Identify which cell holds the provided text, then report its (X, Y) central coordinate. 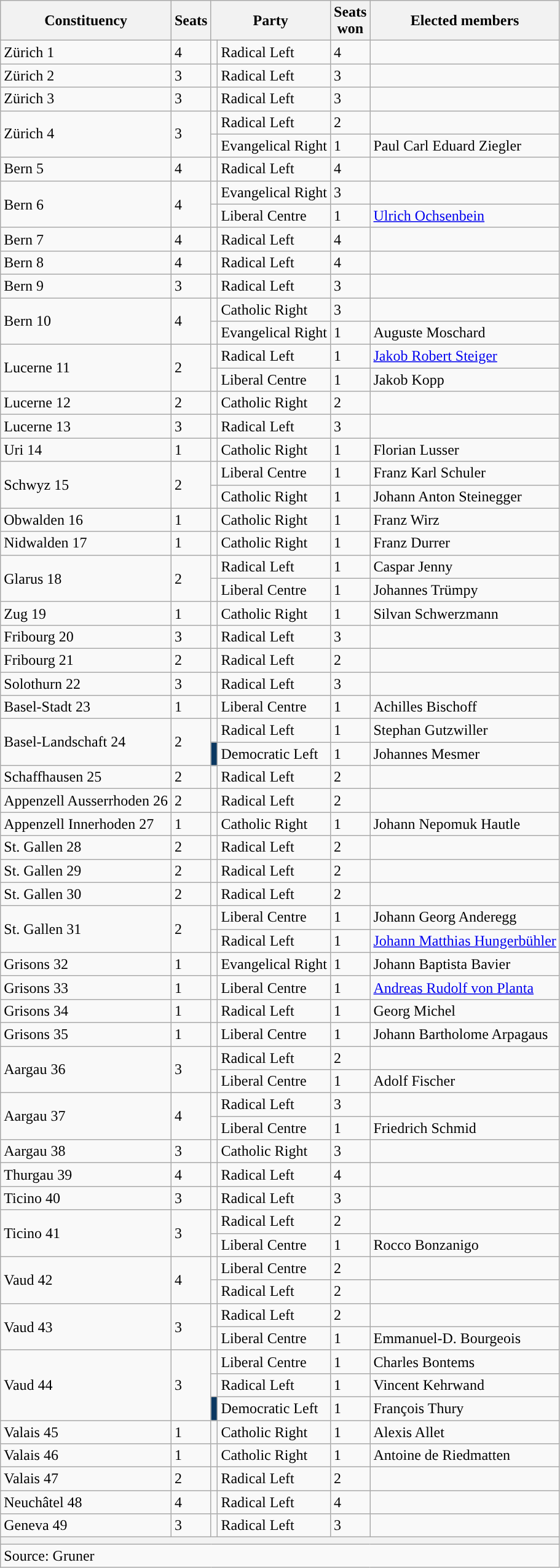
Glarus 18 (86, 578)
Valais 47 (86, 1479)
Emmanuel-D. Bourgeois (465, 1338)
Vaud 42 (86, 1280)
Auguste Moschard (465, 333)
Florian Lusser (465, 450)
Obwalden 16 (86, 520)
Appenzell Ausserrhoden 26 (86, 801)
Johann Matthias Hungerbühler (465, 941)
Schwyz 15 (86, 485)
Uri 14 (86, 450)
Aargau 36 (86, 1069)
Seats (191, 21)
Schaffhausen 25 (86, 777)
François Thury (465, 1408)
Franz Wirz (465, 520)
Neuchâtel 48 (86, 1502)
St. Gallen 28 (86, 847)
Aargau 37 (86, 1116)
Elected members (465, 21)
St. Gallen 30 (86, 894)
Vaud 43 (86, 1327)
Antoine de Riedmatten (465, 1456)
Bern 8 (86, 262)
Silvan Schwerzmann (465, 613)
Aargau 38 (86, 1151)
Zürich 1 (86, 52)
Thurgau 39 (86, 1175)
Valais 46 (86, 1456)
Geneva 49 (86, 1526)
Friedrich Schmid (465, 1128)
Constituency (86, 21)
Nidwalden 17 (86, 543)
Valais 45 (86, 1432)
Bern 7 (86, 239)
Source: Gruner (280, 1556)
St. Gallen 29 (86, 871)
Ticino 41 (86, 1233)
Achilles Bischoff (465, 707)
Jakob Kopp (465, 380)
Ticino 40 (86, 1198)
Grisons 35 (86, 1034)
Caspar Jenny (465, 566)
Zürich 4 (86, 134)
Franz Durrer (465, 543)
Bern 6 (86, 204)
Bern 10 (86, 321)
Basel-Landschaft 24 (86, 742)
Vaud 44 (86, 1385)
Appenzell Innerhoden 27 (86, 824)
St. Gallen 31 (86, 929)
Party (270, 21)
Rocco Bonzanigo (465, 1245)
Paul Carl Eduard Ziegler (465, 146)
Fribourg 20 (86, 637)
Grisons 34 (86, 1011)
Vincent Kehrwand (465, 1385)
Johannes Mesmer (465, 754)
Bern 9 (86, 286)
Johann Nepomuk Hautle (465, 824)
Jakob Robert Steiger (465, 356)
Zürich 2 (86, 76)
Basel-Stadt 23 (86, 707)
Stephan Gutzwiller (465, 731)
Alexis Allet (465, 1432)
Lucerne 11 (86, 368)
Johann Baptista Bavier (465, 964)
Johann Anton Steinegger (465, 496)
Solothurn 22 (86, 684)
Grisons 33 (86, 987)
Lucerne 12 (86, 403)
Johannes Trümpy (465, 590)
Johann Georg Anderegg (465, 917)
Georg Michel (465, 1011)
Fribourg 21 (86, 660)
Grisons 32 (86, 964)
Bern 5 (86, 169)
Johann Bartholome Arpagaus (465, 1034)
Adolf Fischer (465, 1081)
Ulrich Ochsenbein (465, 216)
Andreas Rudolf von Planta (465, 987)
Lucerne 13 (86, 426)
Seatswon (350, 21)
Zürich 3 (86, 99)
Zug 19 (86, 613)
Franz Karl Schuler (465, 473)
Charles Bontems (465, 1362)
